Search for the cell housing the specified text and yield its (X, Y) center coordinate. 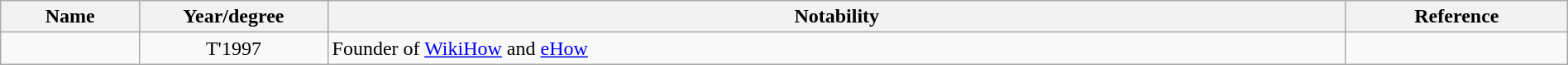
Founder of WikiHow and eHow (837, 48)
Reference (1456, 17)
Year/degree (233, 17)
Notability (837, 17)
T'1997 (233, 48)
Name (70, 17)
